Extract the [X, Y] coordinate from the center of the cell holding the provided text.  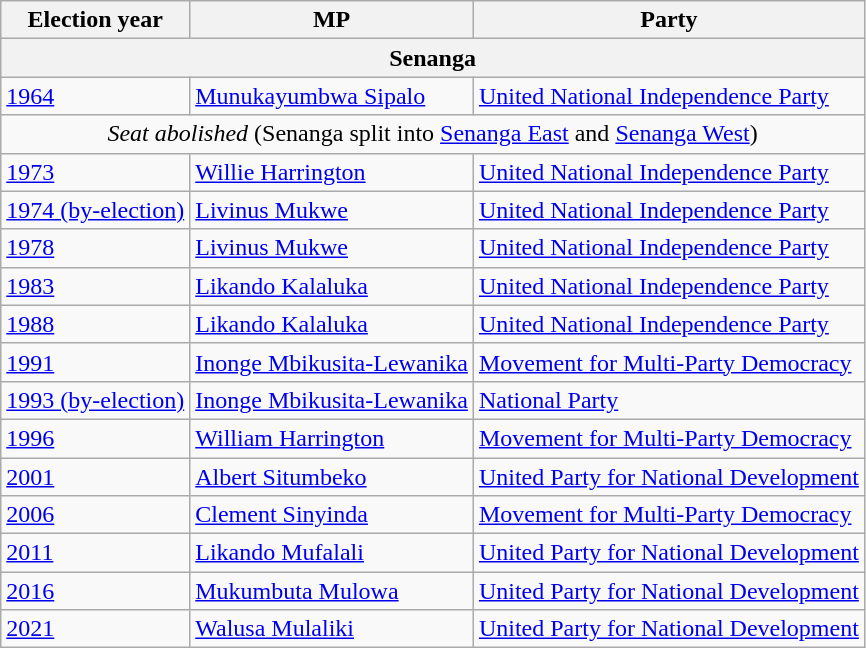
1973 [96, 172]
Clement Sinyinda [332, 515]
1988 [96, 324]
National Party [668, 400]
William Harrington [332, 438]
Albert Situmbeko [332, 477]
1964 [96, 96]
Mukumbuta Mulowa [332, 591]
Willie Harrington [332, 172]
1991 [96, 362]
2021 [96, 629]
1983 [96, 286]
Senanga [433, 58]
Walusa Mulaliki [332, 629]
Seat abolished (Senanga split into Senanga East and Senanga West) [433, 134]
2016 [96, 591]
2006 [96, 515]
2011 [96, 553]
1993 (by-election) [96, 400]
Election year [96, 20]
MP [332, 20]
Likando Mufalali [332, 553]
1996 [96, 438]
2001 [96, 477]
Party [668, 20]
Munukayumbwa Sipalo [332, 96]
1974 (by-election) [96, 210]
1978 [96, 248]
